Detect which cell encompasses the target text, then output its (X, Y) center coordinate. 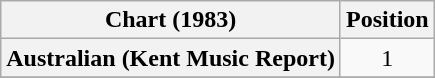
1 (387, 58)
Australian (Kent Music Report) (171, 58)
Position (387, 20)
Chart (1983) (171, 20)
